Detect which cell encompasses the target text, then output its (X, Y) center coordinate. 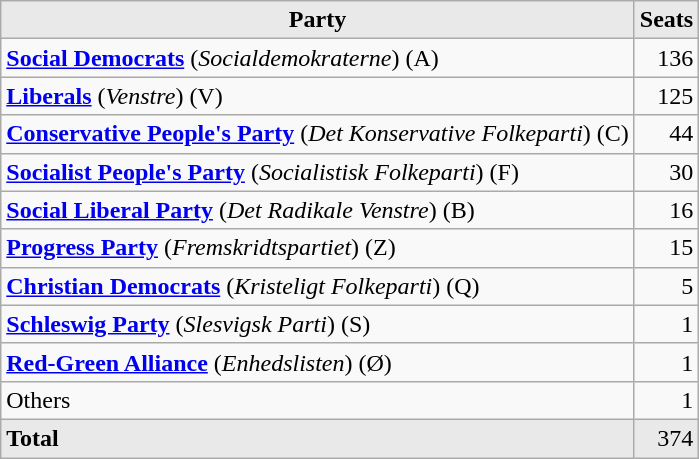
30 (666, 172)
Schleswig Party (Slesvigsk Parti) (S) (318, 324)
Christian Democrats (Kristeligt Folkeparti) (Q) (318, 286)
5 (666, 286)
Social Democrats (Socialdemokraterne) (A) (318, 58)
Social Liberal Party (Det Radikale Venstre) (B) (318, 210)
Seats (666, 20)
16 (666, 210)
Others (318, 400)
Liberals (Venstre) (V) (318, 96)
Party (318, 20)
Progress Party (Fremskridtspartiet) (Z) (318, 248)
125 (666, 96)
Red-Green Alliance (Enhedslisten) (Ø) (318, 362)
Socialist People's Party (Socialistisk Folkeparti) (F) (318, 172)
Total (318, 438)
15 (666, 248)
44 (666, 134)
136 (666, 58)
Conservative People's Party (Det Konservative Folkeparti) (C) (318, 134)
374 (666, 438)
